Extract the [X, Y] coordinate from the center of the cell holding the provided text.  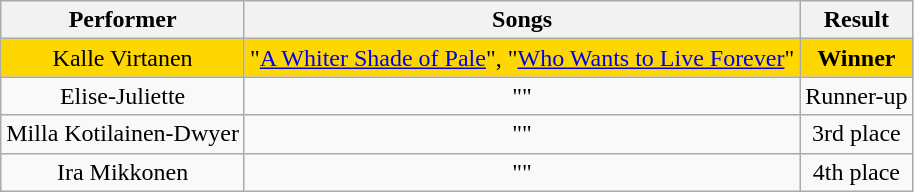
Ira Mikkonen [123, 172]
Winner [856, 58]
Milla Kotilainen-Dwyer [123, 134]
Performer [123, 20]
3rd place [856, 134]
Elise-Juliette [123, 96]
Kalle Virtanen [123, 58]
Runner-up [856, 96]
4th place [856, 172]
"A Whiter Shade of Pale", "Who Wants to Live Forever" [522, 58]
Songs [522, 20]
Result [856, 20]
